Extract the (x, y) coordinate from the center of the cell holding the provided text.  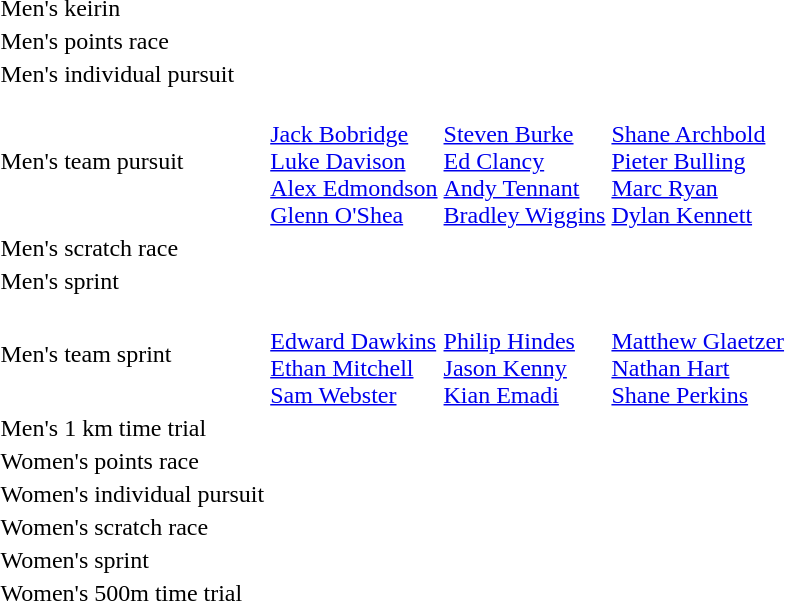
Philip HindesJason KennyKian Emadi (524, 354)
Steven BurkeEd ClancyAndy TennantBradley Wiggins (524, 161)
Jack BobridgeLuke DavisonAlex EdmondsonGlenn O'Shea (354, 161)
Edward DawkinsEthan MitchellSam Webster (354, 354)
